Locate the cell with the specified text and output its [X, Y] center coordinate. 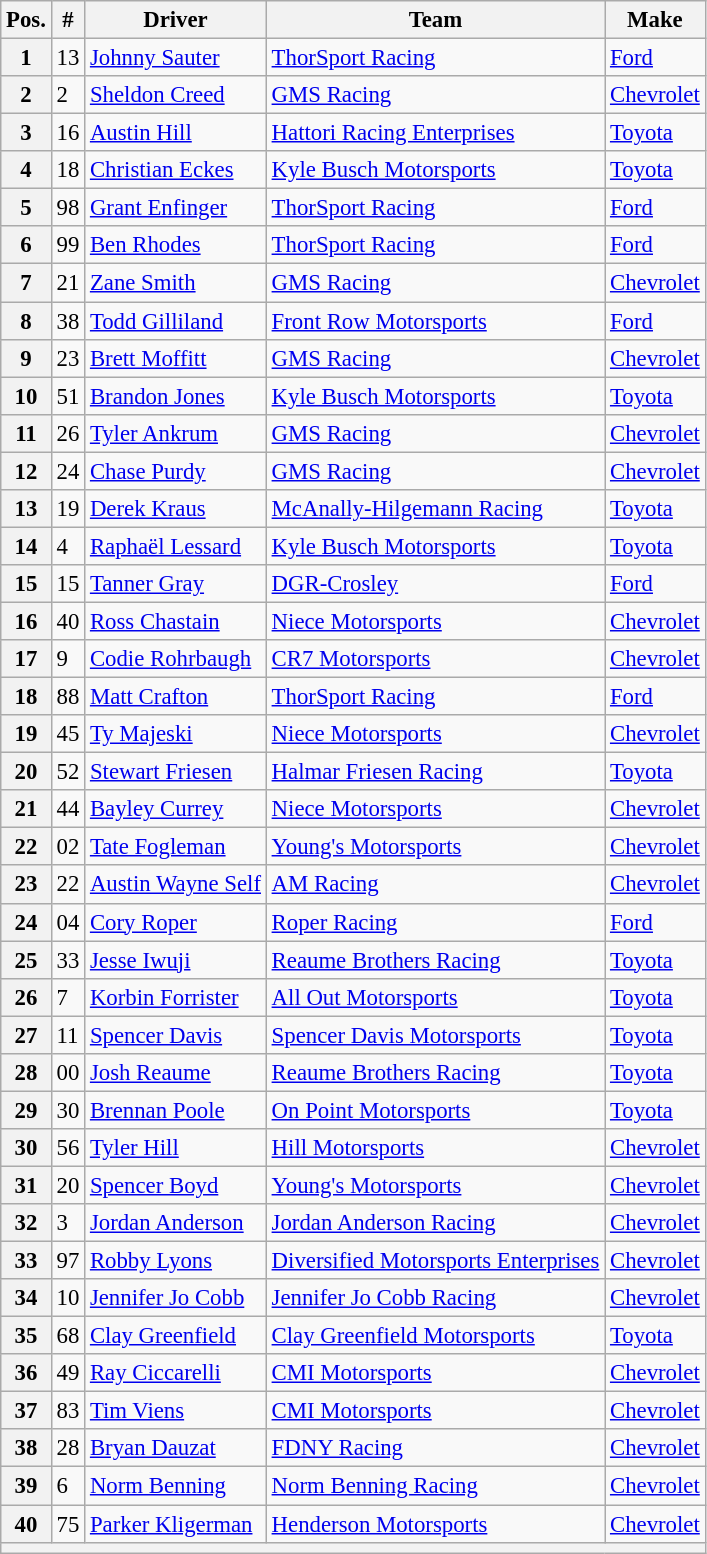
All Out Motorsports [435, 997]
68 [68, 1336]
Roper Racing [435, 922]
75 [68, 1524]
02 [68, 847]
Jordan Anderson [176, 1223]
Driver [176, 20]
AM Racing [435, 885]
31 [26, 1185]
Josh Reaume [176, 1073]
McAnally-Hilgemann Racing [435, 509]
Chase Purdy [176, 471]
Team [435, 20]
98 [68, 208]
Ben Rhodes [176, 245]
Derek Kraus [176, 509]
Bayley Currey [176, 809]
Matt Crafton [176, 697]
Make [655, 20]
45 [68, 734]
56 [68, 1148]
29 [26, 1110]
97 [68, 1261]
37 [26, 1411]
Bryan Dauzat [176, 1449]
FDNY Racing [435, 1449]
36 [26, 1373]
Tim Viens [176, 1411]
5 [26, 208]
00 [68, 1073]
Clay Greenfield Motorsports [435, 1336]
Spencer Davis [176, 1035]
8 [26, 321]
Jordan Anderson Racing [435, 1223]
Brandon Jones [176, 396]
27 [26, 1035]
17 [26, 659]
Parker Kligerman [176, 1524]
On Point Motorsports [435, 1110]
52 [68, 772]
Halmar Friesen Racing [435, 772]
Korbin Forrister [176, 997]
12 [26, 471]
Ty Majeski [176, 734]
Christian Eckes [176, 170]
32 [26, 1223]
Jesse Iwuji [176, 960]
Front Row Motorsports [435, 321]
Hill Motorsports [435, 1148]
# [68, 20]
1 [26, 58]
44 [68, 809]
49 [68, 1373]
Norm Benning [176, 1486]
83 [68, 1411]
35 [26, 1336]
Jennifer Jo Cobb [176, 1298]
Codie Rohrbaugh [176, 659]
CR7 Motorsports [435, 659]
DGR-Crosley [435, 584]
Todd Gilliland [176, 321]
Jennifer Jo Cobb Racing [435, 1298]
Ross Chastain [176, 621]
51 [68, 396]
Robby Lyons [176, 1261]
Norm Benning Racing [435, 1486]
88 [68, 697]
99 [68, 245]
Hattori Racing Enterprises [435, 133]
14 [26, 546]
25 [26, 960]
Tyler Hill [176, 1148]
39 [26, 1486]
Tyler Ankrum [176, 433]
Cory Roper [176, 922]
Ray Ciccarelli [176, 1373]
Clay Greenfield [176, 1336]
Pos. [26, 20]
Brennan Poole [176, 1110]
Diversified Motorsports Enterprises [435, 1261]
Stewart Friesen [176, 772]
Tanner Gray [176, 584]
Zane Smith [176, 283]
Grant Enfinger [176, 208]
Spencer Davis Motorsports [435, 1035]
Raphaël Lessard [176, 546]
Henderson Motorsports [435, 1524]
34 [26, 1298]
Brett Moffitt [176, 358]
Austin Wayne Self [176, 885]
Johnny Sauter [176, 58]
Austin Hill [176, 133]
04 [68, 922]
Sheldon Creed [176, 95]
Tate Fogleman [176, 847]
Spencer Boyd [176, 1185]
